Capture the cell that displays the provided text and extract its [X, Y] central coordinate. 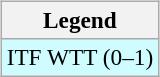
Legend [80, 20]
ITF WTT (0–1) [80, 57]
